Locate the cell with the specified text and output its [x, y] center coordinate. 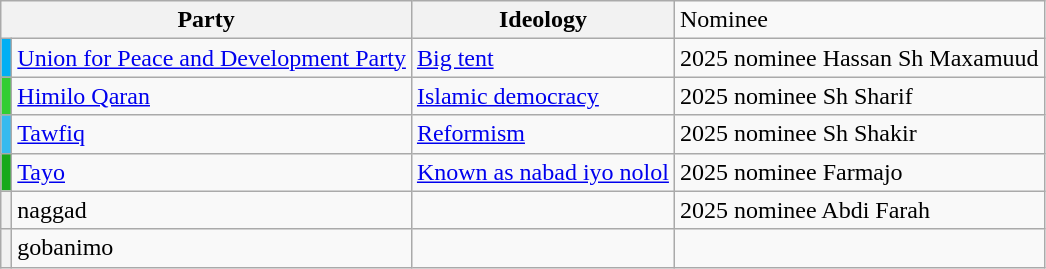
2025 nominee Abdi Farah [859, 210]
Tawfiq [212, 134]
2025 nominee Sh Sharif [859, 96]
Ideology [542, 20]
Party [206, 20]
2025 nominee Hassan Sh Maxamuud [859, 58]
Tayo [212, 172]
Known as nabad iyo nolol [542, 172]
Himilo Qaran [212, 96]
Union for Peace and Development Party [212, 58]
gobanimo [212, 248]
Islamic democracy [542, 96]
Reformism [542, 134]
2025 nominee Farmajo [859, 172]
2025 nominee Sh Shakir [859, 134]
naggad [212, 210]
Nominee [859, 20]
Big tent [542, 58]
